From the cell containing the given text, extract its center point as [X, Y] coordinate. 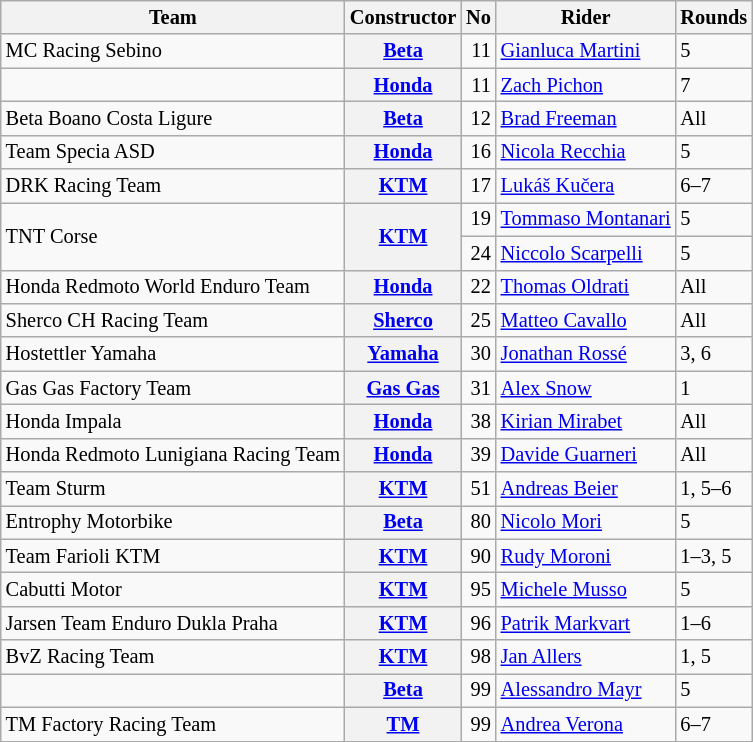
Cabutti Motor [173, 589]
Rudy Moroni [586, 556]
TM Factory Racing Team [173, 724]
Team [173, 17]
TNT Corse [173, 236]
Jonathan Rossé [586, 354]
Honda Redmoto Lunigiana Racing Team [173, 455]
12 [478, 118]
Rider [586, 17]
Andrea Verona [586, 724]
BvZ Racing Team [173, 657]
Zach Pichon [586, 85]
Team Specia ASD [173, 152]
1–3, 5 [714, 556]
Nicola Recchia [586, 152]
Kirian Mirabet [586, 421]
1 [714, 388]
Alex Snow [586, 388]
Andreas Beier [586, 489]
Jan Allers [586, 657]
Yamaha [403, 354]
TM [403, 724]
MC Racing Sebino [173, 51]
1, 5 [714, 657]
Honda Redmoto World Enduro Team [173, 287]
3, 6 [714, 354]
90 [478, 556]
98 [478, 657]
1, 5–6 [714, 489]
19 [478, 219]
22 [478, 287]
Nicolo Mori [586, 522]
31 [478, 388]
Matteo Cavallo [586, 320]
Team Sturm [173, 489]
Lukáš Kučera [586, 186]
Rounds [714, 17]
51 [478, 489]
25 [478, 320]
Brad Freeman [586, 118]
38 [478, 421]
Gianluca Martini [586, 51]
17 [478, 186]
Gas Gas [403, 388]
Sherco CH Racing Team [173, 320]
24 [478, 253]
30 [478, 354]
Alessandro Mayr [586, 690]
96 [478, 623]
Constructor [403, 17]
Michele Musso [586, 589]
Team Farioli KTM [173, 556]
1–6 [714, 623]
Patrik Markvart [586, 623]
Gas Gas Factory Team [173, 388]
16 [478, 152]
95 [478, 589]
No [478, 17]
Hostettler Yamaha [173, 354]
Davide Guarneri [586, 455]
Honda Impala [173, 421]
Niccolo Scarpelli [586, 253]
Tommaso Montanari [586, 219]
39 [478, 455]
DRK Racing Team [173, 186]
Sherco [403, 320]
Beta Boano Costa Ligure [173, 118]
7 [714, 85]
Entrophy Motorbike [173, 522]
80 [478, 522]
Thomas Oldrati [586, 287]
Jarsen Team Enduro Dukla Praha [173, 623]
